Locate the cell with the specified text and output its [x, y] center coordinate. 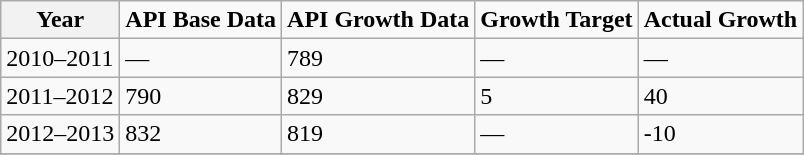
819 [378, 134]
832 [201, 134]
829 [378, 96]
2012–2013 [60, 134]
Actual Growth [720, 20]
2011–2012 [60, 96]
5 [556, 96]
Growth Target [556, 20]
-10 [720, 134]
API Base Data [201, 20]
790 [201, 96]
Year [60, 20]
40 [720, 96]
789 [378, 58]
API Growth Data [378, 20]
2010–2011 [60, 58]
